Identify which cell holds the provided text, then report its [X, Y] central coordinate. 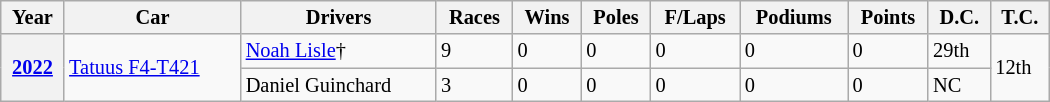
2022 [33, 68]
D.C. [959, 17]
12th [1020, 68]
9 [474, 51]
T.C. [1020, 17]
Points [888, 17]
Tatuus F4-T421 [152, 68]
3 [474, 85]
29th [959, 51]
Car [152, 17]
F/Laps [696, 17]
Wins [548, 17]
Daniel Guinchard [338, 85]
Drivers [338, 17]
NC [959, 85]
Noah Lisle† [338, 51]
Podiums [794, 17]
Poles [616, 17]
Races [474, 17]
Year [33, 17]
